Determine the [x, y] coordinate at the center of the cell enclosing the given text.  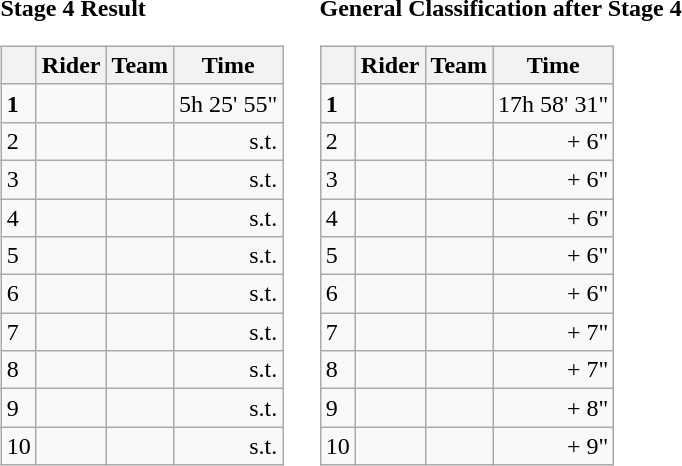
+ 9" [554, 446]
17h 58' 31" [554, 103]
5h 25' 55" [228, 103]
+ 8" [554, 408]
